Extract the [X, Y] coordinate from the center of the cell holding the provided text.  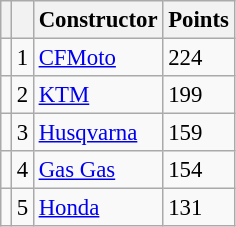
2 [22, 95]
224 [198, 58]
3 [22, 133]
Gas Gas [98, 170]
CFMoto [98, 58]
Honda [98, 208]
131 [198, 208]
5 [22, 208]
199 [198, 95]
4 [22, 170]
KTM [98, 95]
Constructor [98, 20]
1 [22, 58]
Husqvarna [98, 133]
Points [198, 20]
154 [198, 170]
159 [198, 133]
